Find where the given text appears and provide that cell's center as [X, Y] coordinate. 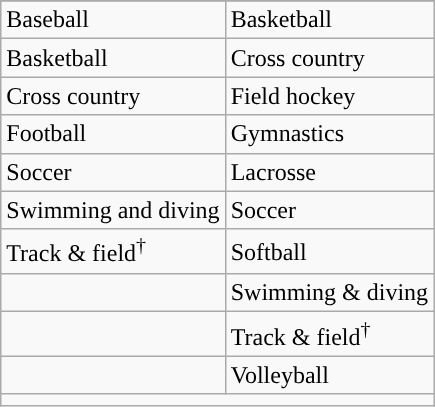
Volleyball [329, 375]
Swimming & diving [329, 293]
Swimming and diving [113, 210]
Softball [329, 252]
Gymnastics [329, 134]
Field hockey [329, 96]
Football [113, 134]
Baseball [113, 20]
Lacrosse [329, 172]
